Detect which cell encompasses the target text, then output its [x, y] center coordinate. 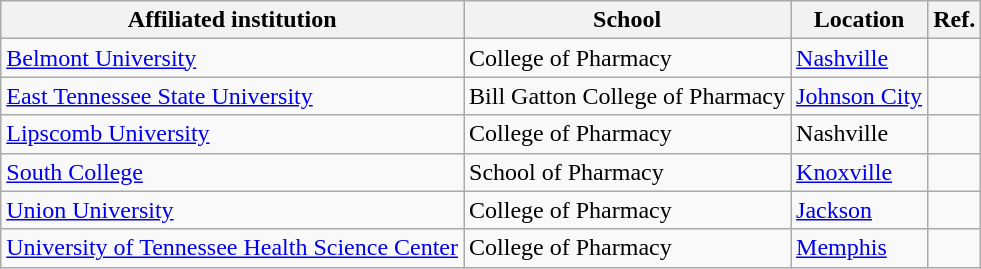
Belmont University [232, 58]
Location [860, 20]
Johnson City [860, 96]
Lipscomb University [232, 134]
University of Tennessee Health Science Center [232, 248]
Union University [232, 210]
School of Pharmacy [628, 172]
Affiliated institution [232, 20]
Knoxville [860, 172]
Bill Gatton College of Pharmacy [628, 96]
Ref. [954, 20]
South College [232, 172]
Jackson [860, 210]
School [628, 20]
Memphis [860, 248]
East Tennessee State University [232, 96]
